Identify which cell holds the provided text, then report its (X, Y) central coordinate. 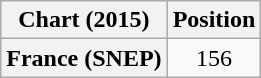
France (SNEP) (84, 58)
Position (214, 20)
Chart (2015) (84, 20)
156 (214, 58)
